Capture the cell that displays the provided text and extract its (x, y) central coordinate. 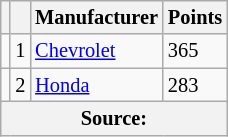
1 (20, 51)
Manufacturer (96, 17)
Chevrolet (96, 51)
Source: (114, 118)
283 (195, 85)
2 (20, 85)
365 (195, 51)
Points (195, 17)
Honda (96, 85)
